Search for the cell housing the specified text and yield its [X, Y] center coordinate. 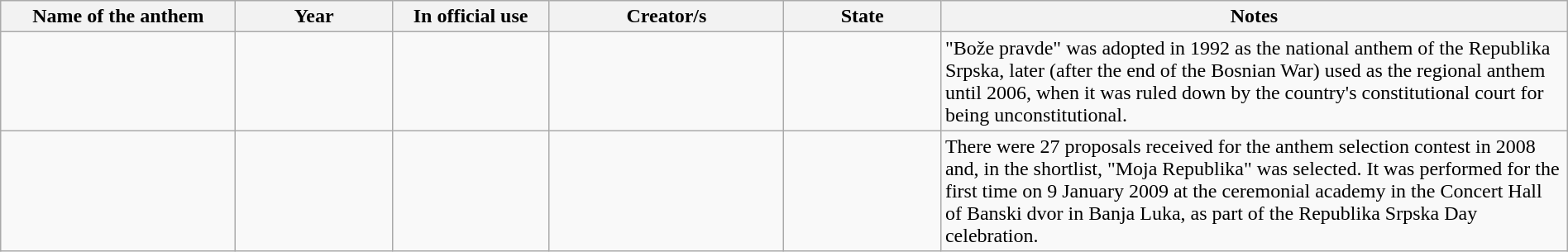
Name of the anthem [118, 17]
In official use [470, 17]
Notes [1254, 17]
Year [314, 17]
State [862, 17]
Creator/s [667, 17]
